Find where the given text appears and provide that cell's center as (X, Y) coordinate. 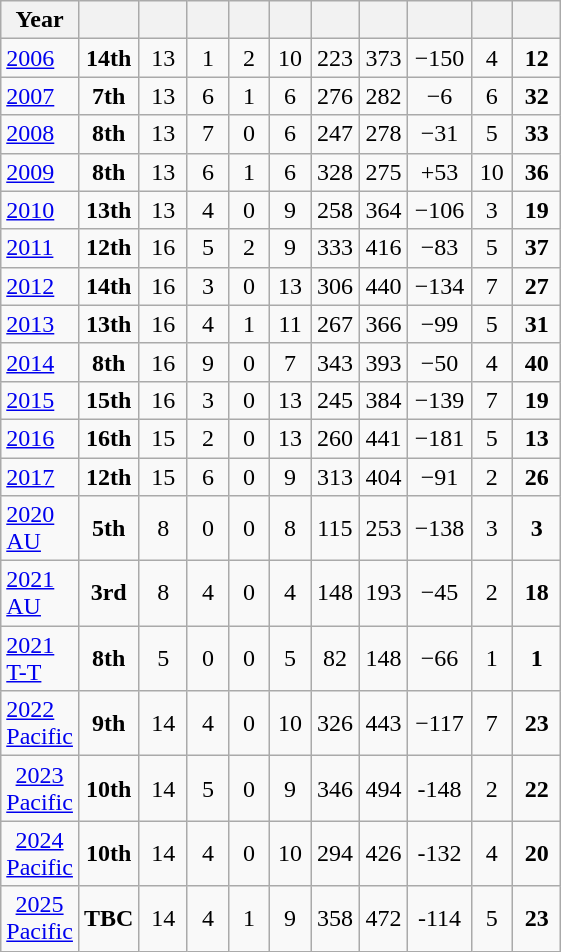
258 (336, 210)
+53 (440, 172)
346 (336, 788)
2025 Pacific (40, 918)
253 (384, 528)
7th (108, 96)
18 (536, 594)
278 (384, 134)
11 (290, 324)
2010 (40, 210)
313 (336, 477)
5th (108, 528)
494 (384, 788)
2006 (40, 58)
12 (536, 58)
364 (384, 210)
343 (336, 362)
2017 (40, 477)
306 (336, 286)
2024 Pacific (40, 854)
2015 (40, 400)
-114 (440, 918)
373 (384, 58)
358 (336, 918)
267 (336, 324)
2008 (40, 134)
−91 (440, 477)
426 (384, 854)
16th (108, 438)
2023 Pacific (40, 788)
2007 (40, 96)
294 (336, 854)
326 (336, 724)
404 (384, 477)
22 (536, 788)
416 (384, 248)
40 (536, 362)
-132 (440, 854)
20 (536, 854)
Year (40, 20)
2016 (40, 438)
−138 (440, 528)
2009 (40, 172)
9th (108, 724)
27 (536, 286)
2014 (40, 362)
333 (336, 248)
393 (384, 362)
282 (384, 96)
440 (384, 286)
443 (384, 724)
115 (336, 528)
−117 (440, 724)
260 (336, 438)
−31 (440, 134)
36 (536, 172)
223 (336, 58)
TBC (108, 918)
2021 AU (40, 594)
275 (384, 172)
−181 (440, 438)
276 (336, 96)
26 (536, 477)
366 (384, 324)
−66 (440, 658)
328 (336, 172)
15th (108, 400)
2021 T-T (40, 658)
3rd (108, 594)
−50 (440, 362)
−139 (440, 400)
−45 (440, 594)
82 (336, 658)
31 (536, 324)
37 (536, 248)
2013 (40, 324)
472 (384, 918)
2011 (40, 248)
384 (384, 400)
-148 (440, 788)
32 (536, 96)
−99 (440, 324)
441 (384, 438)
245 (336, 400)
193 (384, 594)
−150 (440, 58)
2022 Pacific (40, 724)
2020 AU (40, 528)
−106 (440, 210)
33 (536, 134)
2012 (40, 286)
−134 (440, 286)
−83 (440, 248)
247 (336, 134)
−6 (440, 96)
